Scan for the cell matching the given text and deliver its (X, Y) coordinate at center. 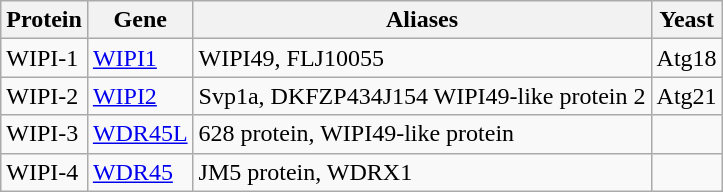
628 protein, WIPI49-like protein (422, 134)
WIPI49, FLJ10055 (422, 58)
Atg21 (686, 96)
WDR45L (140, 134)
Protein (44, 20)
Atg18 (686, 58)
WIPI2 (140, 96)
WIPI-2 (44, 96)
Gene (140, 20)
WIPI1 (140, 58)
WIPI-3 (44, 134)
JM5 protein, WDRX1 (422, 172)
WIPI-4 (44, 172)
Yeast (686, 20)
WDR45 (140, 172)
Aliases (422, 20)
Svp1a, DKFZP434J154 WIPI49-like protein 2 (422, 96)
WIPI-1 (44, 58)
